Search for the cell housing the specified text and yield its (x, y) center coordinate. 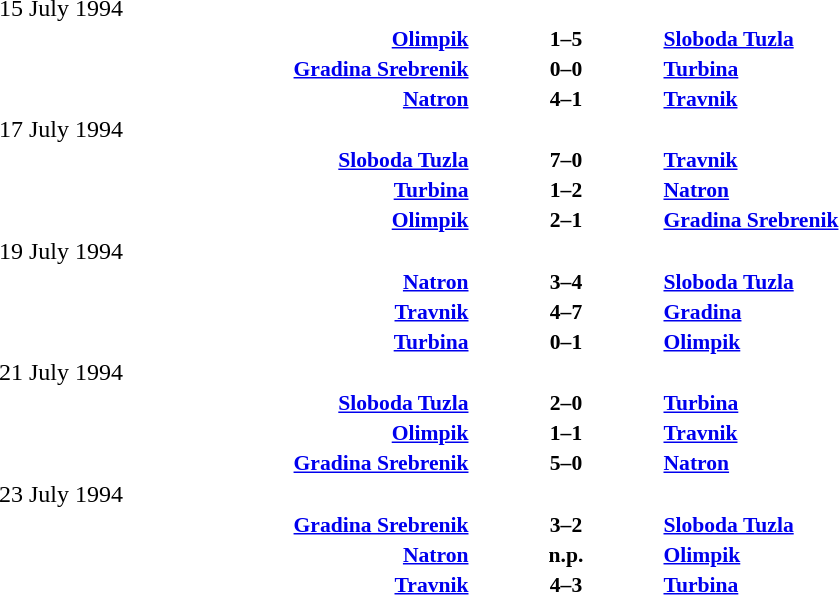
3–4 (566, 282)
2–0 (566, 403)
4–7 (566, 312)
1–5 (566, 38)
2–1 (566, 220)
4–1 (566, 98)
1–2 (566, 190)
5–0 (566, 463)
n.p. (566, 554)
0–1 (566, 342)
7–0 (566, 160)
3–2 (566, 524)
1–1 (566, 433)
0–0 (566, 68)
